For the text-containing cell, return its midpoint in [X, Y] coordinate format. 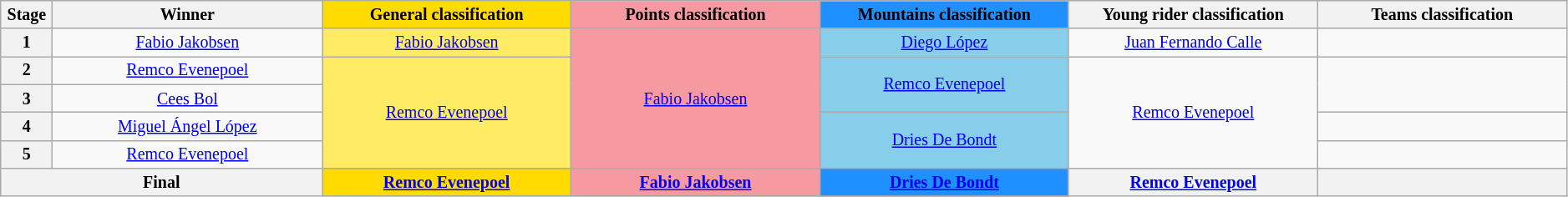
Diego López [944, 43]
Winner [187, 15]
Miguel Ángel López [187, 127]
Teams classification [1442, 15]
General classification [447, 15]
Mountains classification [944, 15]
2 [27, 70]
Points classification [696, 15]
Stage [27, 15]
3 [27, 98]
4 [27, 127]
5 [27, 154]
Juan Fernando Calle [1193, 43]
Young rider classification [1193, 15]
Final [162, 182]
1 [27, 43]
Cees Bol [187, 98]
